Identify which cell holds the provided text, then report its [X, Y] central coordinate. 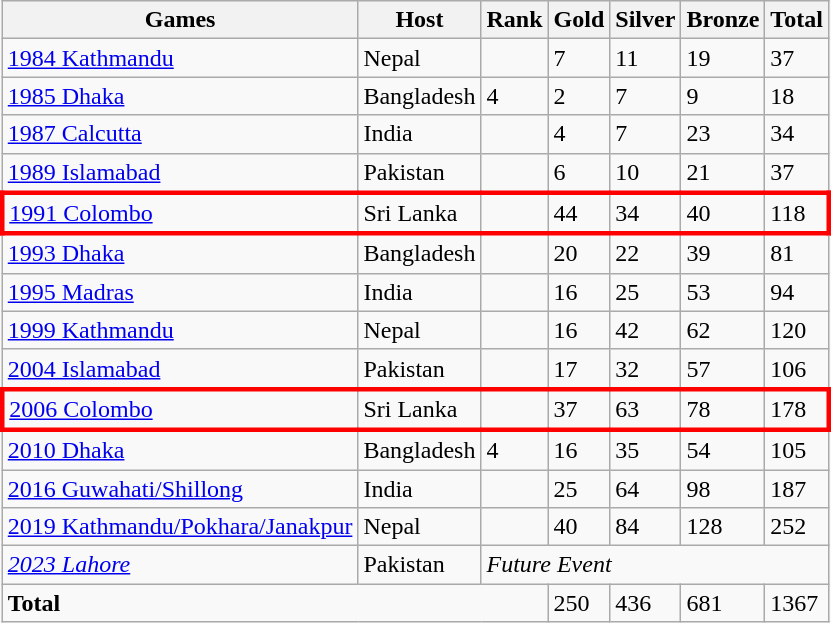
1993 Dhaka [180, 254]
1987 Calcutta [180, 134]
9 [723, 96]
Future Event [654, 565]
20 [579, 254]
19 [723, 58]
81 [797, 254]
128 [723, 527]
187 [797, 489]
1367 [797, 603]
62 [723, 330]
1984 Kathmandu [180, 58]
64 [646, 489]
2019 Kathmandu/Pokhara/Janakpur [180, 527]
23 [723, 134]
1999 Kathmandu [180, 330]
98 [723, 489]
53 [723, 292]
6 [579, 173]
2 [579, 96]
32 [646, 369]
11 [646, 58]
35 [646, 450]
39 [723, 254]
17 [579, 369]
54 [723, 450]
1985 Dhaka [180, 96]
105 [797, 450]
681 [723, 603]
10 [646, 173]
63 [646, 410]
Rank [514, 20]
436 [646, 603]
57 [723, 369]
78 [723, 410]
Silver [646, 20]
Gold [579, 20]
84 [646, 527]
106 [797, 369]
18 [797, 96]
2004 Islamabad [180, 369]
Host [420, 20]
252 [797, 527]
1989 Islamabad [180, 173]
21 [723, 173]
22 [646, 254]
178 [797, 410]
2006 Colombo [180, 410]
44 [579, 214]
2023 Lahore [180, 565]
94 [797, 292]
42 [646, 330]
250 [579, 603]
Games [180, 20]
Bronze [723, 20]
2016 Guwahati/Shillong [180, 489]
1991 Colombo [180, 214]
118 [797, 214]
2010 Dhaka [180, 450]
1995 Madras [180, 292]
120 [797, 330]
